From the cell containing the given text, extract its center point as [x, y] coordinate. 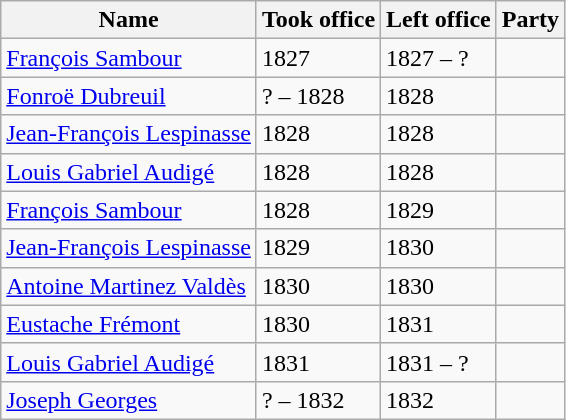
1827 [318, 58]
Left office [439, 20]
Eustache Frémont [129, 324]
Fonroë Dubreuil [129, 96]
Name [129, 20]
Joseph Georges [129, 400]
1831 – ? [439, 362]
Took office [318, 20]
Party [530, 20]
? – 1828 [318, 96]
? – 1832 [318, 400]
1827 – ? [439, 58]
1832 [439, 400]
Antoine Martinez Valdès [129, 286]
